Determine the [x, y] coordinate at the center of the cell enclosing the given text.  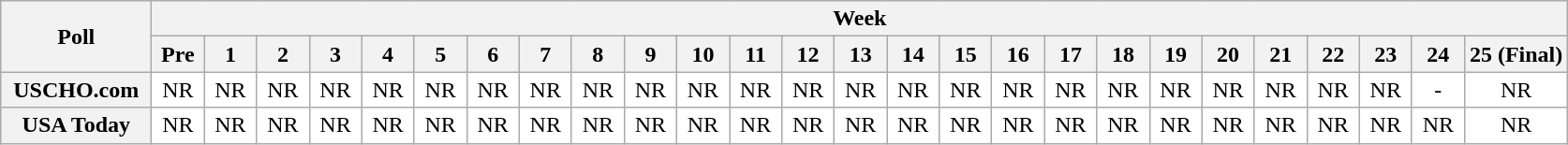
15 [966, 54]
19 [1176, 54]
16 [1018, 54]
22 [1333, 54]
8 [598, 54]
4 [388, 54]
25 (Final) [1516, 54]
Poll [77, 36]
10 [703, 54]
21 [1280, 54]
11 [755, 54]
7 [545, 54]
2 [283, 54]
14 [913, 54]
17 [1071, 54]
20 [1228, 54]
Pre [178, 54]
3 [335, 54]
23 [1385, 54]
1 [230, 54]
12 [808, 54]
9 [650, 54]
6 [493, 54]
USCHO.com [77, 90]
- [1438, 90]
5 [440, 54]
13 [861, 54]
Week [860, 19]
USA Today [77, 125]
24 [1438, 54]
18 [1123, 54]
